Scan for the cell matching the given text and deliver its [x, y] coordinate at center. 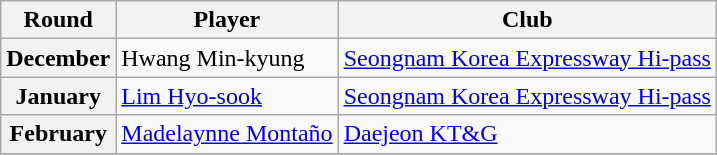
Madelaynne Montaño [227, 134]
Club [527, 20]
Round [58, 20]
Daejeon KT&G [527, 134]
December [58, 58]
January [58, 96]
Player [227, 20]
Hwang Min-kyung [227, 58]
Lim Hyo-sook [227, 96]
February [58, 134]
